Identify which cell holds the provided text, then report its (x, y) central coordinate. 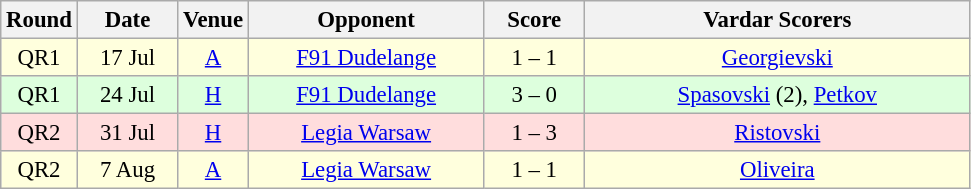
17 Jul (128, 58)
Opponent (366, 20)
Score (534, 20)
7 Aug (128, 170)
Spasovski (2), Petkov (778, 95)
Ristovski (778, 133)
Vardar Scorers (778, 20)
3 – 0 (534, 95)
Venue (214, 20)
31 Jul (128, 133)
Date (128, 20)
Georgievski (778, 58)
1 – 3 (534, 133)
24 Jul (128, 95)
Oliveira (778, 170)
Round (39, 20)
